Return [x, y] of the center of cell containing provided text 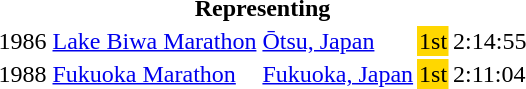
Fukuoka, Japan [338, 74]
Fukuoka Marathon [154, 74]
Lake Biwa Marathon [154, 41]
Ōtsu, Japan [338, 41]
